Scan for the cell matching the given text and deliver its (x, y) coordinate at center. 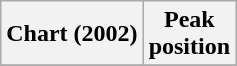
Chart (2002) (72, 34)
Peakposition (189, 34)
